Locate the cell with the specified text and output its [x, y] center coordinate. 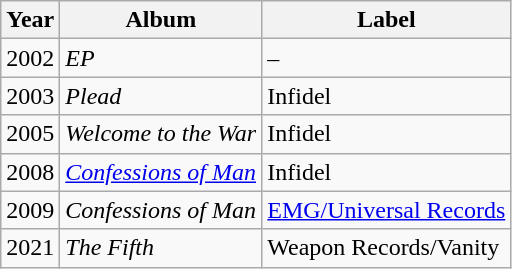
2008 [30, 172]
– [386, 58]
EMG/Universal Records [386, 210]
2021 [30, 248]
Plead [161, 96]
2005 [30, 134]
The Fifth [161, 248]
2002 [30, 58]
2003 [30, 96]
Weapon Records/Vanity [386, 248]
Year [30, 20]
Welcome to the War [161, 134]
EP [161, 58]
Album [161, 20]
2009 [30, 210]
Label [386, 20]
